Provide the (x, y) coordinate of the cell's center where the given text is located.  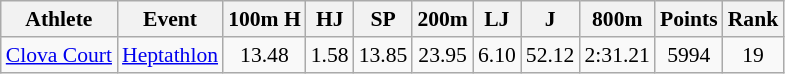
23.95 (442, 55)
LJ (497, 19)
1.58 (330, 55)
Athlete (59, 19)
5994 (689, 55)
Heptathlon (170, 55)
100m H (264, 19)
800m (616, 19)
52.12 (550, 55)
13.48 (264, 55)
J (550, 19)
200m (442, 19)
Points (689, 19)
Clova Court (59, 55)
SP (384, 19)
2:31.21 (616, 55)
Event (170, 19)
6.10 (497, 55)
HJ (330, 19)
19 (754, 55)
Rank (754, 19)
13.85 (384, 55)
